Determine the [X, Y] coordinate at the center of the cell enclosing the given text.  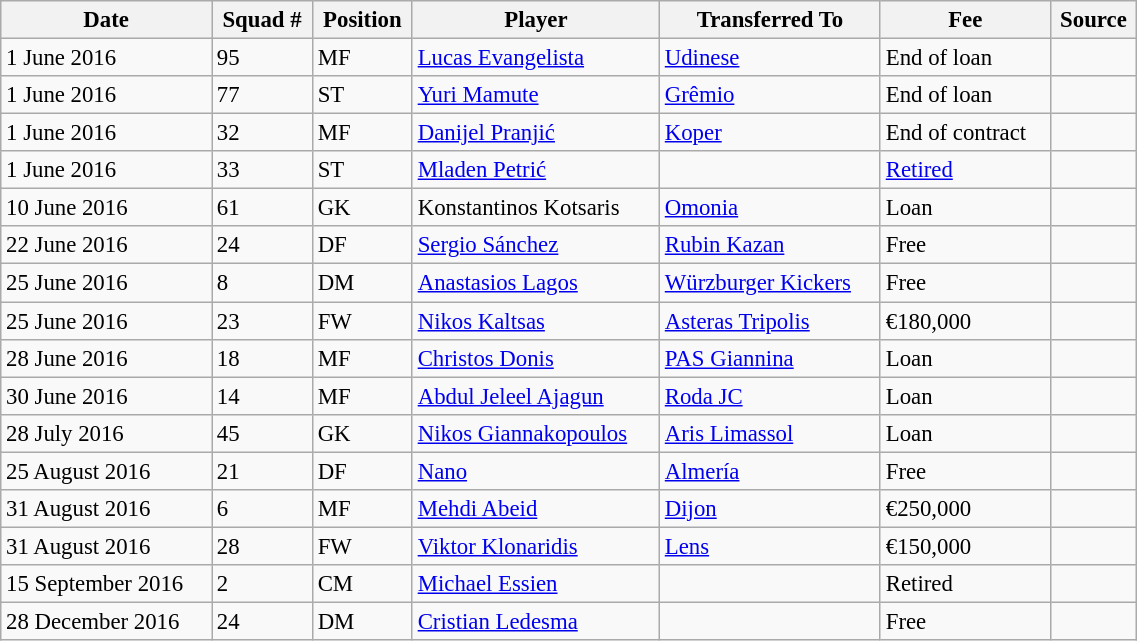
Abdul Jeleel Ajagun [536, 396]
Mladen Petrić [536, 170]
Sergio Sánchez [536, 245]
23 [262, 321]
18 [262, 358]
Yuri Mamute [536, 95]
30 June 2016 [106, 396]
Squad # [262, 20]
Source [1094, 20]
Transferred To [770, 20]
6 [262, 509]
Grêmio [770, 95]
Konstantinos Kotsaris [536, 208]
PAS Giannina [770, 358]
22 June 2016 [106, 245]
14 [262, 396]
95 [262, 58]
Lucas Evangelista [536, 58]
Michael Essien [536, 584]
Nikos Kaltsas [536, 321]
61 [262, 208]
Udinese [770, 58]
Koper [770, 133]
CM [362, 584]
€250,000 [965, 509]
28 [262, 546]
Nikos Giannakopoulos [536, 433]
Roda JC [770, 396]
Fee [965, 20]
Player [536, 20]
€150,000 [965, 546]
Omonia [770, 208]
Date [106, 20]
€180,000 [965, 321]
8 [262, 283]
Würzburger Kickers [770, 283]
Nano [536, 471]
10 June 2016 [106, 208]
Viktor Klonaridis [536, 546]
Rubin Kazan [770, 245]
45 [262, 433]
Cristian Ledesma [536, 621]
77 [262, 95]
End of contract [965, 133]
Position [362, 20]
Dijon [770, 509]
Anastasios Lagos [536, 283]
Danijel Pranjić [536, 133]
32 [262, 133]
Lens [770, 546]
Mehdi Abeid [536, 509]
2 [262, 584]
28 December 2016 [106, 621]
28 June 2016 [106, 358]
15 September 2016 [106, 584]
28 July 2016 [106, 433]
Christos Donis [536, 358]
21 [262, 471]
Asteras Tripolis [770, 321]
Aris Limassol [770, 433]
25 August 2016 [106, 471]
33 [262, 170]
Almería [770, 471]
